Extract the (X, Y) coordinate from the center of the cell holding the provided text.  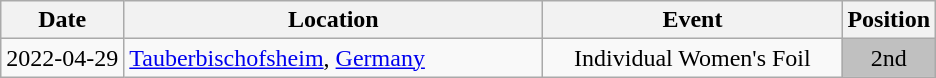
Tauberbischofsheim, Germany (334, 58)
2022-04-29 (62, 58)
Location (334, 20)
Position (889, 20)
2nd (889, 58)
Individual Women's Foil (692, 58)
Event (692, 20)
Date (62, 20)
